Determine the (X, Y) coordinate at the center of the cell enclosing the given text.  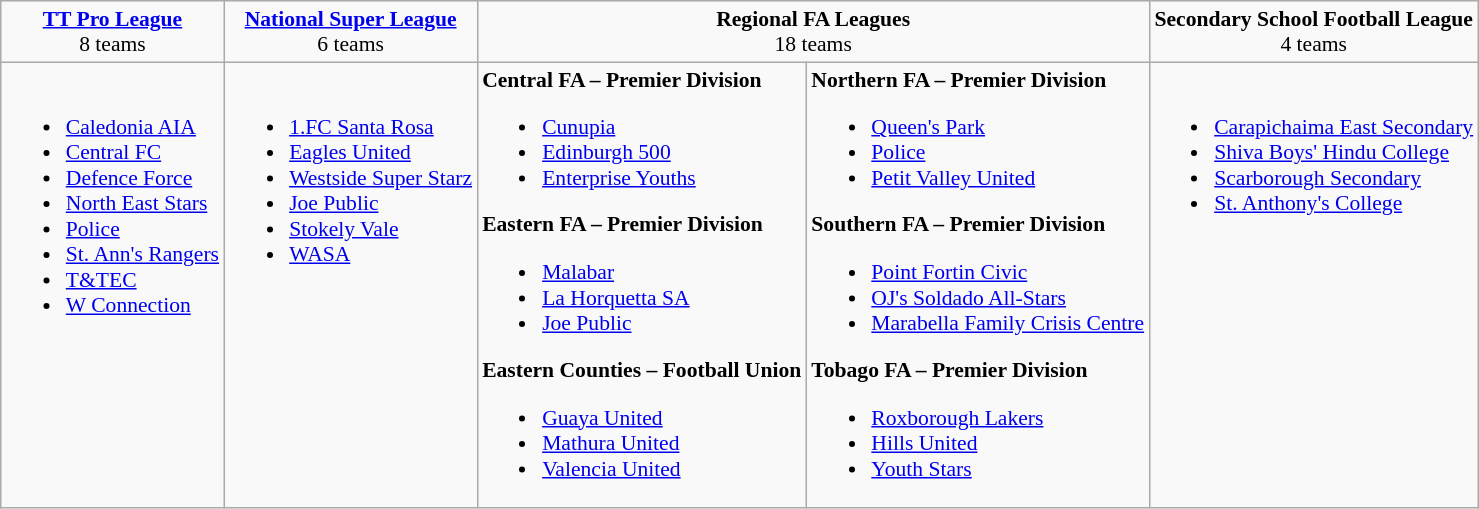
TT Pro League8 teams (112, 32)
Regional FA Leagues18 teams (813, 32)
National Super League6 teams (350, 32)
1.FC Santa RosaEagles UnitedWestside Super StarzJoe PublicStokely ValeWASA (350, 285)
Caledonia AIACentral FCDefence ForceNorth East StarsPoliceSt. Ann's RangersT&TECW Connection (112, 285)
Secondary School Football League4 teams (1314, 32)
Carapichaima East SecondaryShiva Boys' Hindu CollegeScarborough SecondarySt. Anthony's College (1314, 285)
